Find where the given text appears and provide that cell's center as [x, y] coordinate. 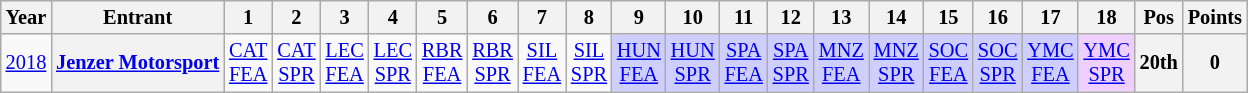
14 [896, 17]
20th [1159, 63]
SOCFEA [948, 63]
YMCFEA [1050, 63]
Pos [1159, 17]
Year [26, 17]
13 [842, 17]
2 [296, 17]
SPAFEA [744, 63]
16 [998, 17]
6 [492, 17]
SILSPR [589, 63]
MNZSPR [896, 63]
SILFEA [542, 63]
CATSPR [296, 63]
LECFEA [344, 63]
2018 [26, 63]
CATFEA [248, 63]
10 [693, 17]
3 [344, 17]
0 [1215, 63]
11 [744, 17]
Entrant [138, 17]
MNZFEA [842, 63]
1 [248, 17]
RBRSPR [492, 63]
8 [589, 17]
9 [639, 17]
4 [393, 17]
HUNFEA [639, 63]
Jenzer Motorsport [138, 63]
7 [542, 17]
YMCSPR [1106, 63]
12 [791, 17]
15 [948, 17]
SPASPR [791, 63]
5 [442, 17]
SOCSPR [998, 63]
HUNSPR [693, 63]
RBRFEA [442, 63]
LECSPR [393, 63]
17 [1050, 17]
Points [1215, 17]
18 [1106, 17]
